Output the (X, Y) coordinate of the center of the cell containing the given text.  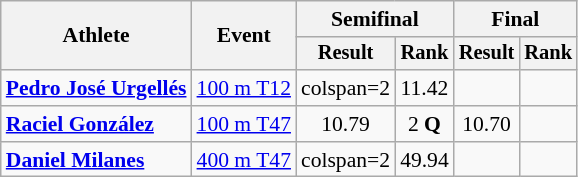
2 Q (424, 124)
Event (244, 36)
Raciel González (96, 124)
colspan=2 (346, 88)
10.79 (346, 124)
10.70 (487, 124)
11.42 (424, 88)
100 m T12 (244, 88)
Pedro José Urgellés (96, 88)
100 m T47 (244, 124)
Athlete (96, 36)
Final (516, 19)
Semifinal (375, 19)
